Determine the (X, Y) coordinate at the center of the cell enclosing the given text.  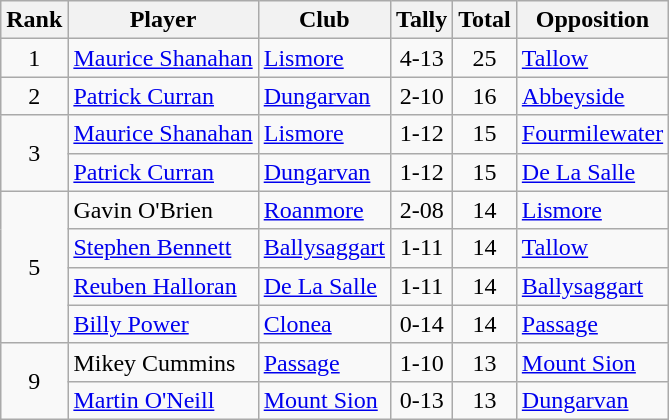
Club (324, 20)
2 (34, 96)
25 (485, 58)
2-10 (422, 96)
Rank (34, 20)
Mikey Cummins (163, 362)
2-08 (422, 210)
1-10 (422, 362)
16 (485, 96)
Total (485, 20)
Opposition (592, 20)
Martin O'Neill (163, 400)
Abbeyside (592, 96)
5 (34, 267)
Fourmilewater (592, 134)
Tally (422, 20)
4-13 (422, 58)
Player (163, 20)
Roanmore (324, 210)
0-13 (422, 400)
Clonea (324, 324)
Reuben Halloran (163, 286)
0-14 (422, 324)
1 (34, 58)
3 (34, 153)
Stephen Bennett (163, 248)
9 (34, 381)
Gavin O'Brien (163, 210)
Billy Power (163, 324)
